Return the (x, y) coordinate for the center point of the cell that contains the specified text.  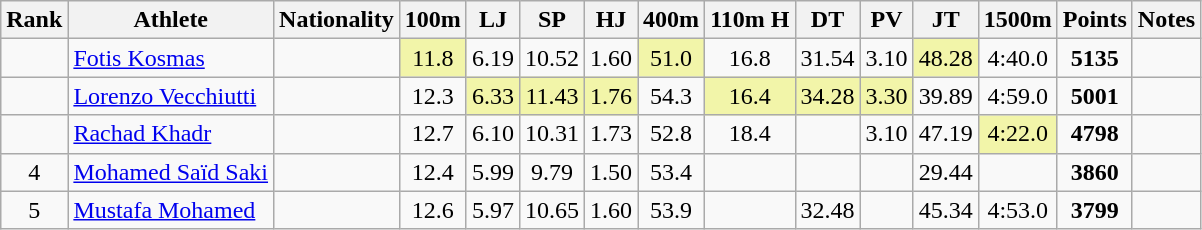
29.44 (946, 172)
5.97 (492, 210)
PV (886, 20)
1.76 (610, 96)
32.48 (828, 210)
5135 (1094, 58)
12.4 (432, 172)
110m H (750, 20)
Rachad Khadr (171, 134)
53.9 (672, 210)
39.89 (946, 96)
12.7 (432, 134)
10.52 (552, 58)
3799 (1094, 210)
SP (552, 20)
100m (432, 20)
Fotis Kosmas (171, 58)
16.8 (750, 58)
53.4 (672, 172)
16.4 (750, 96)
3860 (1094, 172)
4:59.0 (1018, 96)
LJ (492, 20)
Points (1094, 20)
4 (34, 172)
31.54 (828, 58)
Lorenzo Vecchiutti (171, 96)
47.19 (946, 134)
18.4 (750, 134)
12.3 (432, 96)
11.8 (432, 58)
4798 (1094, 134)
10.31 (552, 134)
51.0 (672, 58)
6.10 (492, 134)
9.79 (552, 172)
1.50 (610, 172)
Rank (34, 20)
12.6 (432, 210)
54.3 (672, 96)
11.43 (552, 96)
1.73 (610, 134)
6.19 (492, 58)
10.65 (552, 210)
Nationality (337, 20)
4:53.0 (1018, 210)
1500m (1018, 20)
5.99 (492, 172)
5001 (1094, 96)
45.34 (946, 210)
48.28 (946, 58)
DT (828, 20)
Athlete (171, 20)
Mohamed Saïd Saki (171, 172)
3.30 (886, 96)
4:22.0 (1018, 134)
5 (34, 210)
Mustafa Mohamed (171, 210)
34.28 (828, 96)
JT (946, 20)
400m (672, 20)
HJ (610, 20)
Notes (1166, 20)
6.33 (492, 96)
52.8 (672, 134)
4:40.0 (1018, 58)
